Locate the cell with the specified text and output its (X, Y) center coordinate. 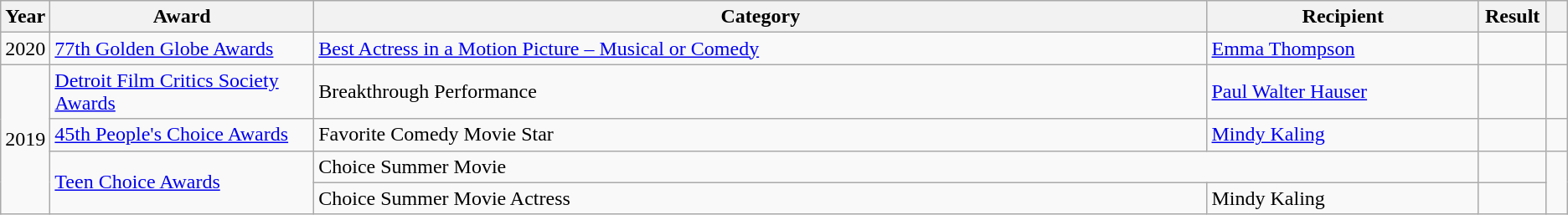
Result (1512, 17)
Choice Summer Movie (896, 166)
2019 (25, 139)
77th Golden Globe Awards (183, 49)
Paul Walter Hauser (1343, 92)
Category (761, 17)
2020 (25, 49)
Detroit Film Critics Society Awards (183, 92)
Emma Thompson (1343, 49)
Teen Choice Awards (183, 182)
45th People's Choice Awards (183, 135)
Choice Summer Movie Actress (761, 198)
Best Actress in a Motion Picture – Musical or Comedy (761, 49)
Breakthrough Performance (761, 92)
Favorite Comedy Movie Star (761, 135)
Year (25, 17)
Award (183, 17)
Recipient (1343, 17)
